From the cell containing the given text, extract its center point as (X, Y) coordinate. 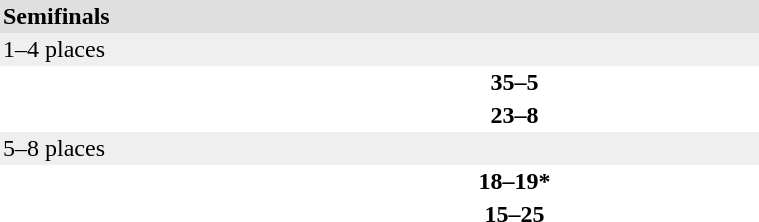
18–19* (514, 182)
23–8 (514, 116)
5–8 places (379, 148)
Semifinals (379, 16)
35–5 (514, 82)
1–4 places (379, 50)
